Capture the cell that displays the provided text and extract its (X, Y) central coordinate. 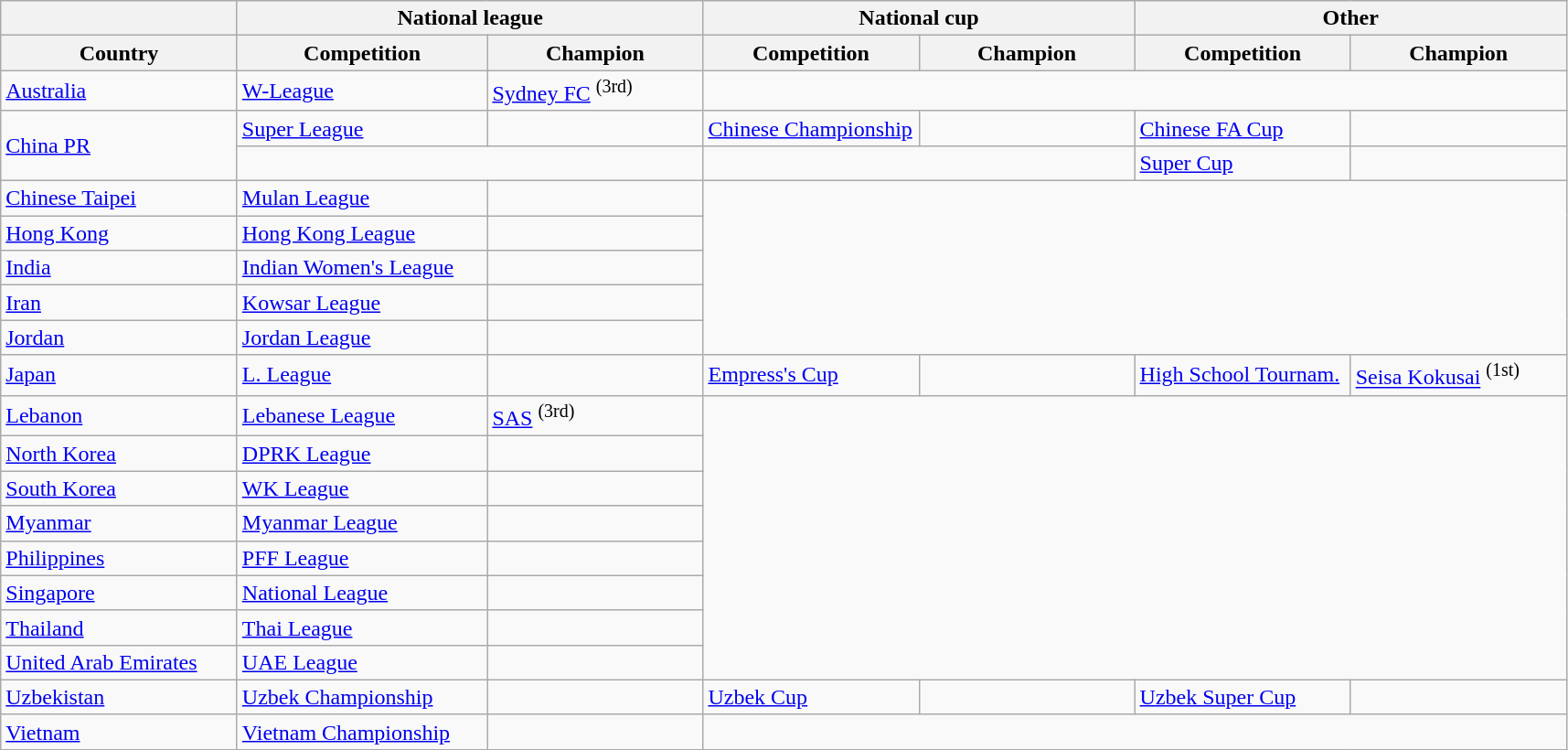
Iran (119, 303)
L. League (362, 375)
United Arab Emirates (119, 662)
Chinese Championship (811, 128)
Other (1350, 18)
Lebanon (119, 415)
Sydney FC (3rd) (595, 91)
Empress's Cup (811, 375)
Uzbekistan (119, 697)
Japan (119, 375)
Super Cup (1243, 163)
Hong Kong League (362, 233)
SAS (3rd) (595, 415)
Chinese Taipei (119, 198)
Myanmar (119, 523)
Vietnam Championship (362, 732)
PFF League (362, 558)
India (119, 268)
National league (470, 18)
National cup (919, 18)
National League (362, 593)
Thai League (362, 627)
South Korea (119, 488)
Country (119, 53)
Indian Women's League (362, 268)
UAE League (362, 662)
Jordan League (362, 337)
Jordan (119, 337)
North Korea (119, 454)
Hong Kong (119, 233)
Chinese FA Cup (1243, 128)
Singapore (119, 593)
Vietnam (119, 732)
Australia (119, 91)
Uzbek Championship (362, 697)
Kowsar League (362, 303)
China PR (119, 145)
Mulan League (362, 198)
High School Tournam. (1243, 375)
Seisa Kokusai (1st) (1458, 375)
Super League (362, 128)
Myanmar League (362, 523)
DPRK League (362, 454)
WK League (362, 488)
W-League (362, 91)
Lebanese League (362, 415)
Uzbek Cup (811, 697)
Philippines (119, 558)
Uzbek Super Cup (1243, 697)
Thailand (119, 627)
